Locate the cell with the specified text and output its (X, Y) center coordinate. 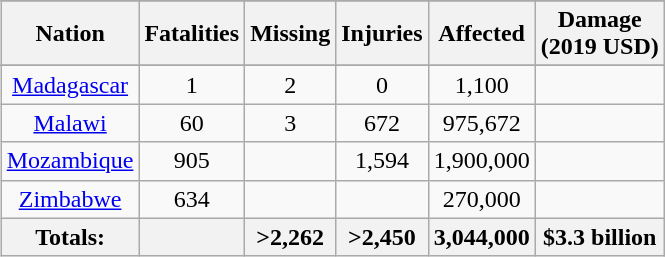
672 (382, 123)
Madagascar (70, 85)
60 (192, 123)
905 (192, 161)
0 (382, 85)
Totals: (70, 237)
Damage(2019 USD) (600, 34)
Zimbabwe (70, 199)
Mozambique (70, 161)
Nation (70, 34)
Fatalities (192, 34)
634 (192, 199)
1,900,000 (482, 161)
Affected (482, 34)
270,000 (482, 199)
Injuries (382, 34)
1 (192, 85)
2 (290, 85)
3 (290, 123)
1,100 (482, 85)
Missing (290, 34)
>2,450 (382, 237)
Malawi (70, 123)
$3.3 billion (600, 237)
1,594 (382, 161)
>2,262 (290, 237)
975,672 (482, 123)
3,044,000 (482, 237)
